Determine the [X, Y] coordinate at the center of the cell enclosing the given text.  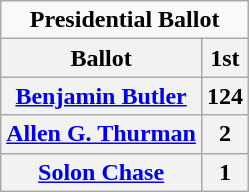
Benjamin Butler [102, 96]
Solon Chase [102, 172]
Presidential Ballot [125, 20]
Ballot [102, 58]
2 [224, 134]
1 [224, 172]
124 [224, 96]
1st [224, 58]
Allen G. Thurman [102, 134]
